Search for the cell housing the specified text and yield its (x, y) center coordinate. 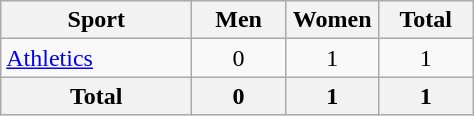
Men (239, 20)
Sport (96, 20)
Athletics (96, 58)
Women (332, 20)
